Locate the cell with the specified text and output its [x, y] center coordinate. 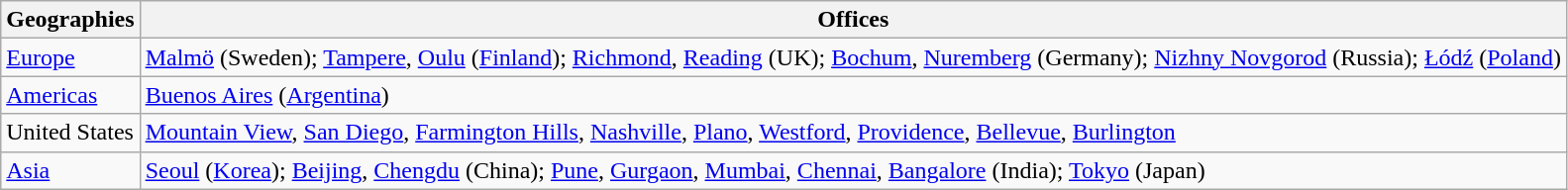
Europe [70, 57]
Mountain View, San Diego, Farmington Hills, Nashville, Plano, Westford, Providence, Bellevue, Burlington [853, 133]
Seoul (Korea); Beijing, Chengdu (China); Pune, Gurgaon, Mumbai, Chennai, Bangalore (India); Tokyo (Japan) [853, 170]
Offices [853, 20]
Buenos Aires (Argentina) [853, 95]
United States [70, 133]
Malmö (Sweden); Tampere, Oulu (Finland); Richmond, Reading (UK); Bochum, Nuremberg (Germany); Nizhny Novgorod (Russia); Łódź (Poland) [853, 57]
Geographies [70, 20]
Asia [70, 170]
Americas [70, 95]
